Detect which cell encompasses the target text, then output its (x, y) center coordinate. 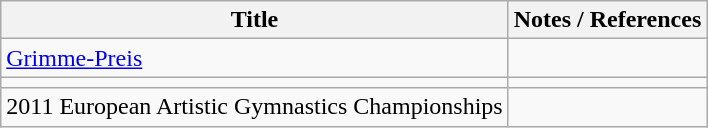
Grimme-Preis (254, 58)
Title (254, 20)
Notes / References (608, 20)
2011 European Artistic Gymnastics Championships (254, 107)
